Determine the (x, y) coordinate at the center of the cell enclosing the given text.  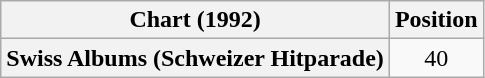
40 (436, 58)
Chart (1992) (196, 20)
Swiss Albums (Schweizer Hitparade) (196, 58)
Position (436, 20)
